For the text-containing cell, return its midpoint in [x, y] coordinate format. 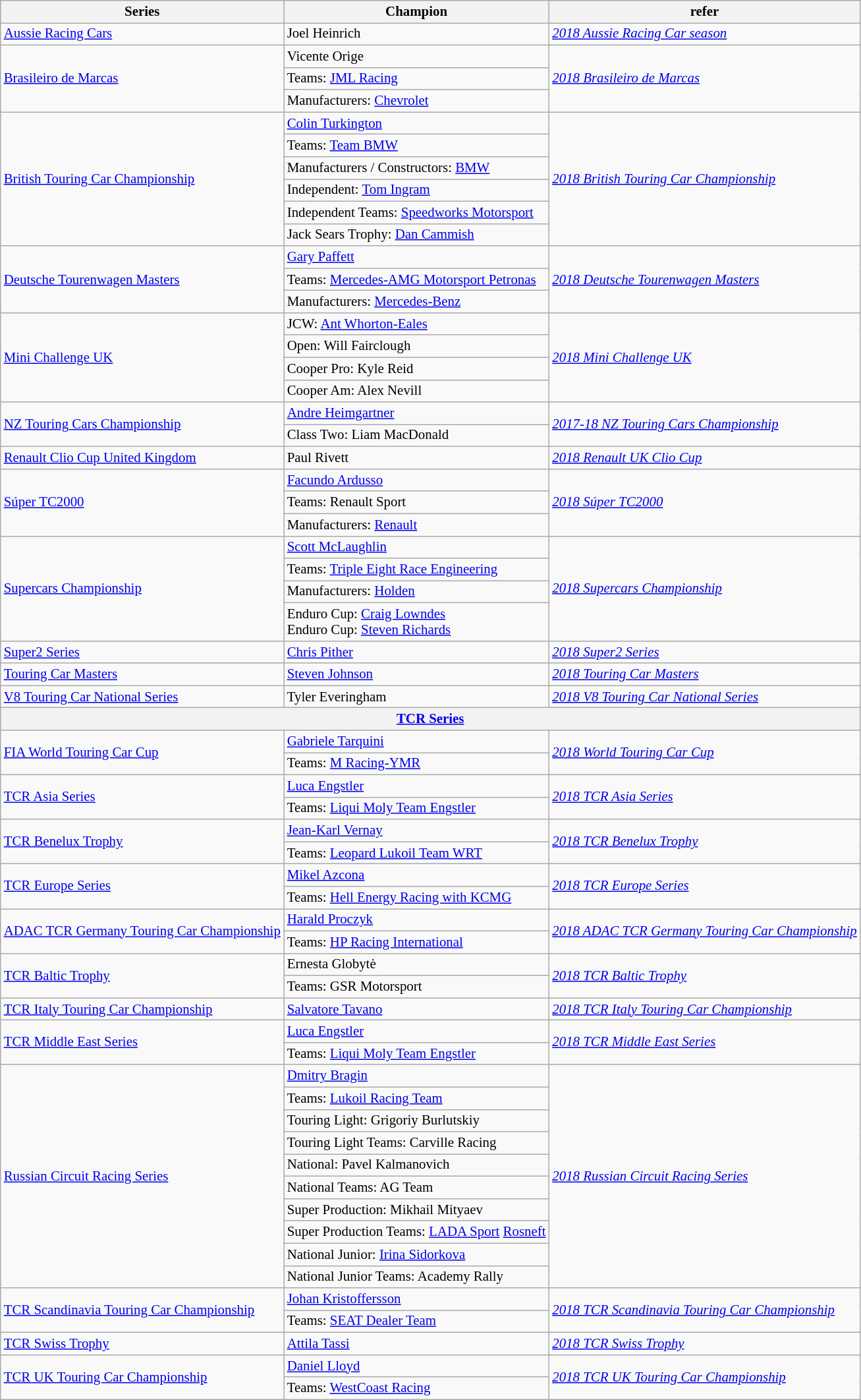
2018 TCR Baltic Trophy [704, 976]
Teams: M Racing-YMR [416, 764]
Attila Tassi [416, 1343]
JCW: Ant Whorton-Eales [416, 324]
2018 Supercars Championship [704, 588]
TCR Scandinavia Touring Car Championship [142, 1310]
Dmitry Bragin [416, 1076]
Teams: GSR Motorsport [416, 987]
2018 Aussie Racing Car season [704, 34]
TCR Europe Series [142, 887]
Paul Rivett [416, 458]
Gabriele Tarquini [416, 742]
Teams: Hell Energy Racing with KCMG [416, 898]
National Junior: Irina Sidorkova [416, 1254]
2018 TCR Swiss Trophy [704, 1343]
Class Two: Liam MacDonald [416, 436]
Teams: Renault Sport [416, 502]
TCR Baltic Trophy [142, 976]
Teams: JML Racing [416, 78]
Brasileiro de Marcas [142, 78]
Manufacturers: Chevrolet [416, 101]
2018 Renault UK Clio Cup [704, 458]
Super Production: Mikhail Mityaev [416, 1210]
Renault Clio Cup United Kingdom [142, 458]
Mini Challenge UK [142, 357]
2018 Touring Car Masters [704, 674]
Series [142, 12]
Manufacturers: Holden [416, 592]
TCR UK Touring Car Championship [142, 1377]
2018 Súper TC2000 [704, 502]
Manufacturers: Renault [416, 525]
Teams: Triple Eight Race Engineering [416, 569]
2018 TCR Italy Touring Car Championship [704, 1009]
Touring Light: Grigoriy Burlutskiy [416, 1121]
Gary Paffett [416, 257]
Teams: HP Racing International [416, 942]
Open: Will Fairclough [416, 346]
Russian Circuit Racing Series [142, 1176]
Teams: SEAT Dealer Team [416, 1322]
Cooper Pro: Kyle Reid [416, 368]
TCR Benelux Trophy [142, 842]
2018 Brasileiro de Marcas [704, 78]
refer [704, 12]
Daniel Lloyd [416, 1366]
National Teams: AG Team [416, 1188]
Vicente Orige [416, 56]
Steven Johnson [416, 674]
British Touring Car Championship [142, 179]
ADAC TCR Germany Touring Car Championship [142, 931]
Chris Pither [416, 652]
Andre Heimgartner [416, 413]
National: Pavel Kalmanovich [416, 1165]
2018 ADAC TCR Germany Touring Car Championship [704, 931]
2018 TCR Middle East Series [704, 1043]
Ernesta Globytė [416, 964]
Scott McLaughlin [416, 547]
National Junior Teams: Academy Rally [416, 1277]
TCR Middle East Series [142, 1043]
Cooper Am: Alex Nevill [416, 391]
Harald Proczyk [416, 919]
2018 Russian Circuit Racing Series [704, 1176]
Teams: Team BMW [416, 146]
V8 Touring Car National Series [142, 697]
Touring Light Teams: Carville Racing [416, 1143]
Tyler Everingham [416, 697]
Súper TC2000 [142, 502]
Teams: Mercedes-AMG Motorsport Petronas [416, 279]
Teams: WestCoast Racing [416, 1388]
TCR Series [431, 719]
Facundo Ardusso [416, 480]
FIA World Touring Car Cup [142, 753]
TCR Asia Series [142, 797]
Independent: Tom Ingram [416, 190]
2018 V8 Touring Car National Series [704, 697]
NZ Touring Cars Championship [142, 424]
Jean-Karl Vernay [416, 831]
Super Production Teams: LADA Sport Rosneft [416, 1232]
2018 TCR Asia Series [704, 797]
Teams: Leopard Lukoil Team WRT [416, 853]
2018 World Touring Car Cup [704, 753]
TCR Swiss Trophy [142, 1343]
Independent Teams: Speedworks Motorsport [416, 212]
2018 TCR Benelux Trophy [704, 842]
2018 Deutsche Tourenwagen Masters [704, 279]
Aussie Racing Cars [142, 34]
2018 Mini Challenge UK [704, 357]
2017-18 NZ Touring Cars Championship [704, 424]
TCR Italy Touring Car Championship [142, 1009]
2018 TCR Europe Series [704, 887]
Johan Kristoffersson [416, 1299]
Salvatore Tavano [416, 1009]
2018 TCR Scandinavia Touring Car Championship [704, 1310]
Enduro Cup: Craig LowndesEnduro Cup: Steven Richards [416, 622]
Super2 Series [142, 652]
Supercars Championship [142, 588]
2018 British Touring Car Championship [704, 179]
Manufacturers / Constructors: BMW [416, 168]
2018 TCR UK Touring Car Championship [704, 1377]
Teams: Lukoil Racing Team [416, 1098]
Manufacturers: Mercedes-Benz [416, 302]
Jack Sears Trophy: Dan Cammish [416, 235]
2018 Super2 Series [704, 652]
Colin Turkington [416, 123]
Touring Car Masters [142, 674]
Champion [416, 12]
Mikel Azcona [416, 875]
Joel Heinrich [416, 34]
Deutsche Tourenwagen Masters [142, 279]
